Determine the [X, Y] coordinate at the center of the cell enclosing the given text.  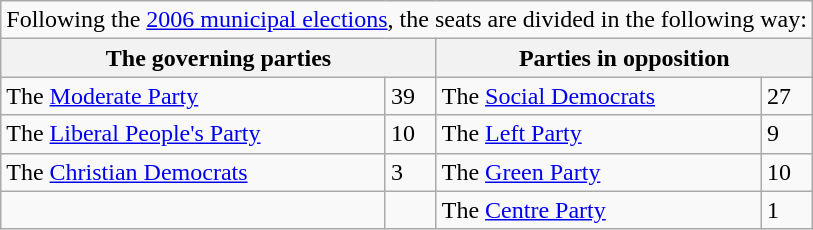
39 [410, 96]
The Moderate Party [194, 96]
The Centre Party [598, 210]
9 [786, 134]
27 [786, 96]
3 [410, 172]
The Social Democrats [598, 96]
Parties in opposition [624, 58]
1 [786, 210]
Following the 2006 municipal elections, the seats are divided in the following way: [407, 20]
The Christian Democrats [194, 172]
The Green Party [598, 172]
The Left Party [598, 134]
The governing parties [218, 58]
The Liberal People's Party [194, 134]
